Provide the (x, y) coordinate of the cell's center where the given text is located.  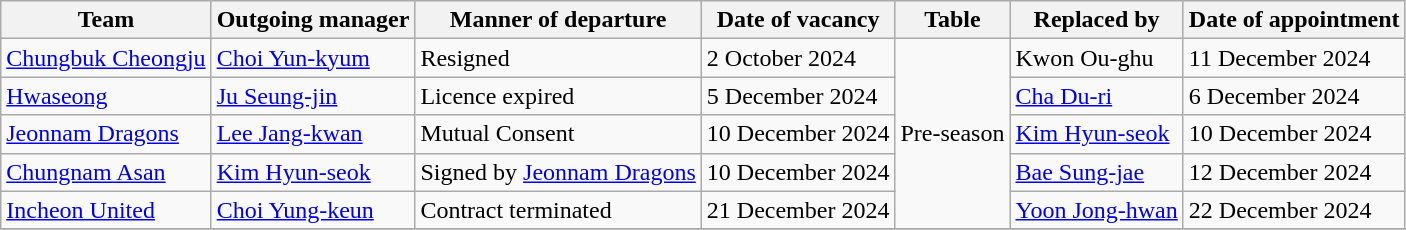
Manner of departure (558, 20)
11 December 2024 (1294, 58)
Chungnam Asan (106, 172)
22 December 2024 (1294, 210)
5 December 2024 (798, 96)
2 October 2024 (798, 58)
Signed by Jeonnam Dragons (558, 172)
Pre-season (952, 134)
Choi Yun-kyum (313, 58)
Replaced by (1096, 20)
Kwon Ou-ghu (1096, 58)
Incheon United (106, 210)
Date of appointment (1294, 20)
Choi Yung-keun (313, 210)
Mutual Consent (558, 134)
6 December 2024 (1294, 96)
Chungbuk Cheongju (106, 58)
Cha Du-ri (1096, 96)
Ju Seung-jin (313, 96)
Jeonnam Dragons (106, 134)
Date of vacancy (798, 20)
Lee Jang-kwan (313, 134)
Contract terminated (558, 210)
Bae Sung-jae (1096, 172)
Outgoing manager (313, 20)
Yoon Jong-hwan (1096, 210)
21 December 2024 (798, 210)
12 December 2024 (1294, 172)
Licence expired (558, 96)
Team (106, 20)
Hwaseong (106, 96)
Table (952, 20)
Resigned (558, 58)
